Locate the cell with the specified text and output its [x, y] center coordinate. 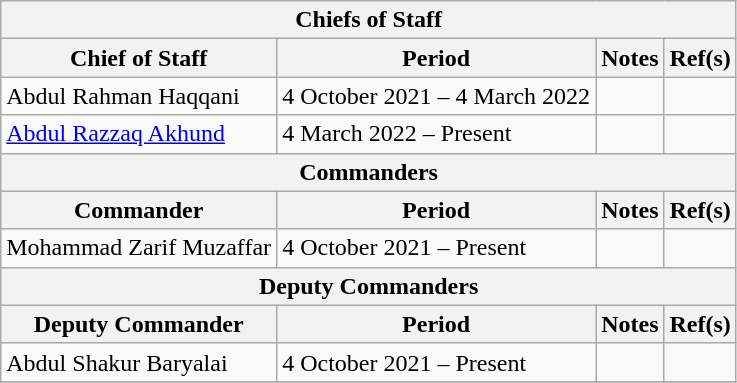
Abdul Shakur Baryalai [139, 362]
Abdul Razzaq Akhund [139, 134]
Chief of Staff [139, 58]
Abdul Rahman Haqqani [139, 96]
4 March 2022 – Present [436, 134]
Commanders [369, 172]
Mohammad Zarif Muzaffar [139, 248]
4 October 2021 – 4 March 2022 [436, 96]
Deputy Commander [139, 324]
Chiefs of Staff [369, 20]
Commander [139, 210]
Deputy Commanders [369, 286]
